Search for the cell housing the specified text and yield its [X, Y] center coordinate. 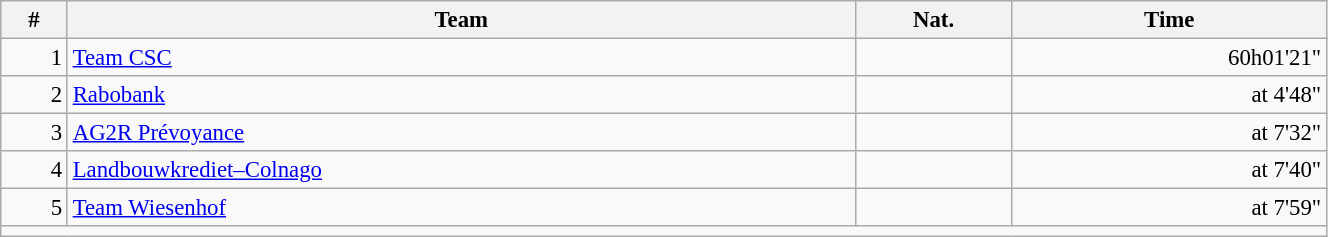
# [34, 20]
AG2R Prévoyance [461, 133]
60h01'21" [1169, 58]
Team [461, 20]
at 7'59" [1169, 208]
Team Wiesenhof [461, 208]
4 [34, 170]
5 [34, 208]
Team CSC [461, 58]
1 [34, 58]
Rabobank [461, 95]
at 7'40" [1169, 170]
Nat. [934, 20]
at 7'32" [1169, 133]
at 4'48" [1169, 95]
2 [34, 95]
3 [34, 133]
Time [1169, 20]
Landbouwkrediet–Colnago [461, 170]
